Detect which cell encompasses the target text, then output its [x, y] center coordinate. 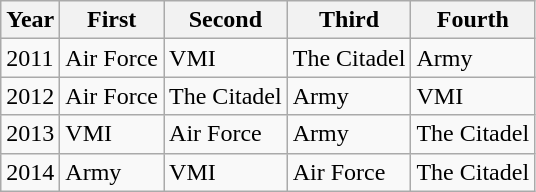
Fourth [473, 20]
First [112, 20]
2013 [30, 134]
Third [349, 20]
2014 [30, 172]
2011 [30, 58]
2012 [30, 96]
Year [30, 20]
Second [226, 20]
